Return the (X, Y) coordinate for the center point of the cell that contains the specified text.  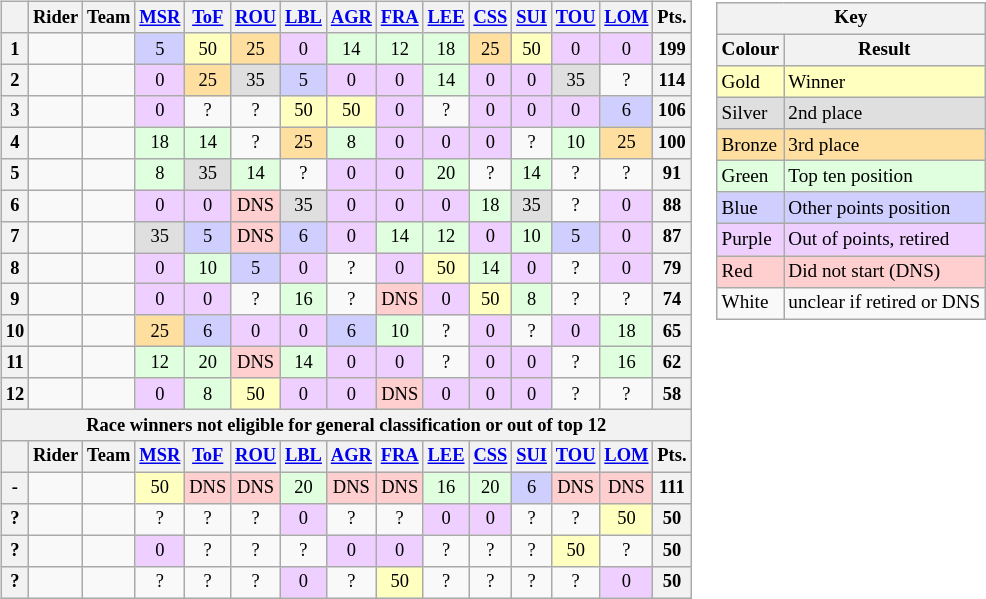
3 (14, 112)
Gold (750, 82)
74 (672, 300)
Top ten position (884, 177)
11 (14, 362)
114 (672, 80)
199 (672, 48)
Race winners not eligible for general classification or out of top 12 (346, 424)
87 (672, 236)
3rd place (884, 145)
88 (672, 206)
58 (672, 394)
Did not start (DNS) (884, 272)
91 (672, 174)
Purple (750, 240)
Key (851, 18)
1 (14, 48)
4 (14, 142)
79 (672, 268)
Out of points, retired (884, 240)
- (14, 488)
9 (14, 300)
White (750, 303)
Colour (750, 50)
7 (14, 236)
Result (884, 50)
65 (672, 330)
Green (750, 177)
Silver (750, 113)
Red (750, 272)
62 (672, 362)
111 (672, 488)
Winner (884, 82)
106 (672, 112)
Other points position (884, 208)
Blue (750, 208)
2 (14, 80)
unclear if retired or DNS (884, 303)
Bronze (750, 145)
100 (672, 142)
2nd place (884, 113)
